Extract the [x, y] coordinate from the center of the cell holding the provided text.  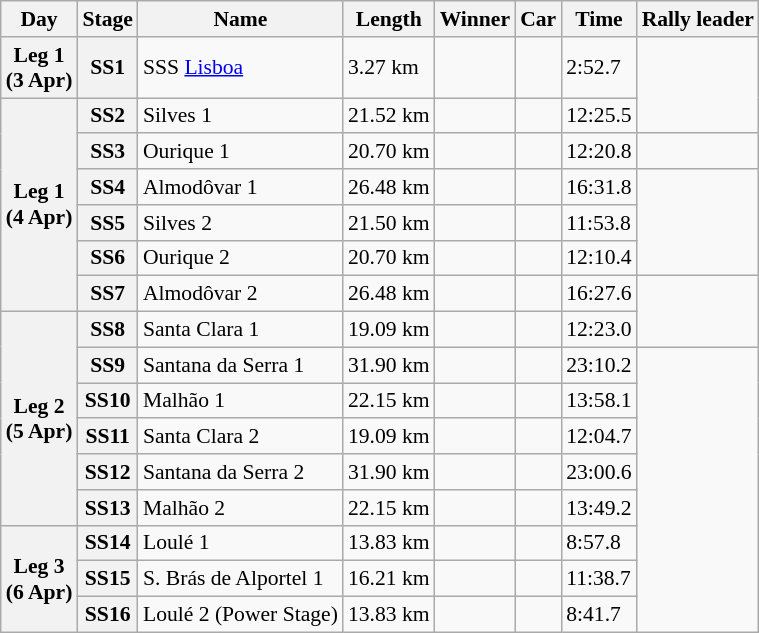
SS14 [107, 543]
Leg 1(3 Apr) [40, 68]
SS6 [107, 258]
Loulé 1 [240, 543]
SS13 [107, 508]
Ourique 2 [240, 258]
16:27.6 [598, 294]
23:00.6 [598, 472]
Leg 3(6 Apr) [40, 578]
SS15 [107, 579]
SS3 [107, 152]
SS10 [107, 401]
SS8 [107, 330]
Malhão 1 [240, 401]
SS4 [107, 187]
Leg 1(4 Apr) [40, 205]
16.21 km [389, 579]
16:31.8 [598, 187]
Santa Clara 2 [240, 437]
13:49.2 [598, 508]
2:52.7 [598, 68]
3.27 km [389, 68]
8:57.8 [598, 543]
8:41.7 [598, 615]
SS16 [107, 615]
Day [40, 19]
Length [389, 19]
12:25.5 [598, 116]
Santa Clara 1 [240, 330]
SS11 [107, 437]
12:10.4 [598, 258]
Santana da Serra 2 [240, 472]
SS5 [107, 223]
12:20.8 [598, 152]
Leg 2(5 Apr) [40, 419]
11:38.7 [598, 579]
Almodôvar 2 [240, 294]
Rally leader [698, 19]
Malhão 2 [240, 508]
12:23.0 [598, 330]
Silves 2 [240, 223]
13:58.1 [598, 401]
Name [240, 19]
SS2 [107, 116]
SSS Lisboa [240, 68]
21.52 km [389, 116]
SS7 [107, 294]
11:53.8 [598, 223]
23:10.2 [598, 365]
SS9 [107, 365]
Car [538, 19]
Ourique 1 [240, 152]
SS1 [107, 68]
Silves 1 [240, 116]
Loulé 2 (Power Stage) [240, 615]
Almodôvar 1 [240, 187]
12:04.7 [598, 437]
Time [598, 19]
Santana da Serra 1 [240, 365]
Stage [107, 19]
21.50 km [389, 223]
SS12 [107, 472]
Winner [476, 19]
S. Brás de Alportel 1 [240, 579]
